Identify which cell holds the provided text, then report its [x, y] central coordinate. 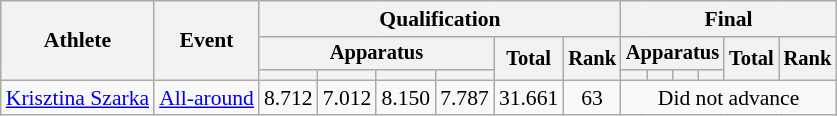
8.712 [288, 98]
Krisztina Szarka [78, 98]
All-around [206, 98]
63 [592, 98]
Event [206, 40]
7.012 [348, 98]
31.661 [528, 98]
Final [728, 19]
Did not advance [728, 98]
8.150 [406, 98]
Athlete [78, 40]
7.787 [464, 98]
Qualification [440, 19]
